Locate the cell with the specified text and output its (x, y) center coordinate. 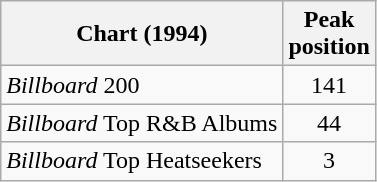
Chart (1994) (142, 34)
Billboard Top R&B Albums (142, 123)
Billboard 200 (142, 85)
44 (329, 123)
141 (329, 85)
Billboard Top Heatseekers (142, 161)
3 (329, 161)
Peakposition (329, 34)
